For the text-containing cell, return its midpoint in (X, Y) coordinate format. 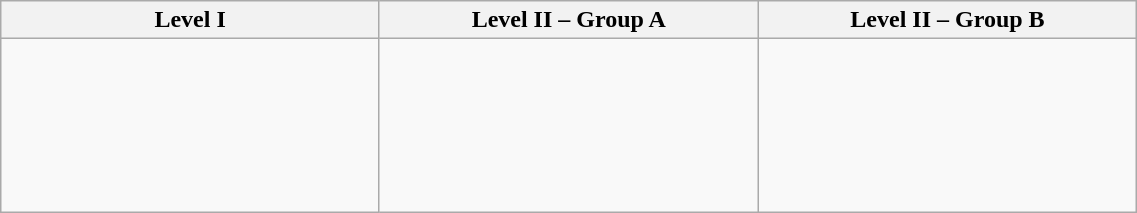
Level II – Group B (948, 20)
Level I (190, 20)
Level II – Group A (568, 20)
